Return the [x, y] coordinate for the center point of the cell that contains the specified text.  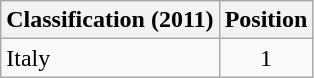
Position [266, 20]
Classification (2011) [110, 20]
Italy [110, 58]
1 [266, 58]
